Pinpoint the cell where the given text exists, returning its [X, Y] midpoint coordinate. 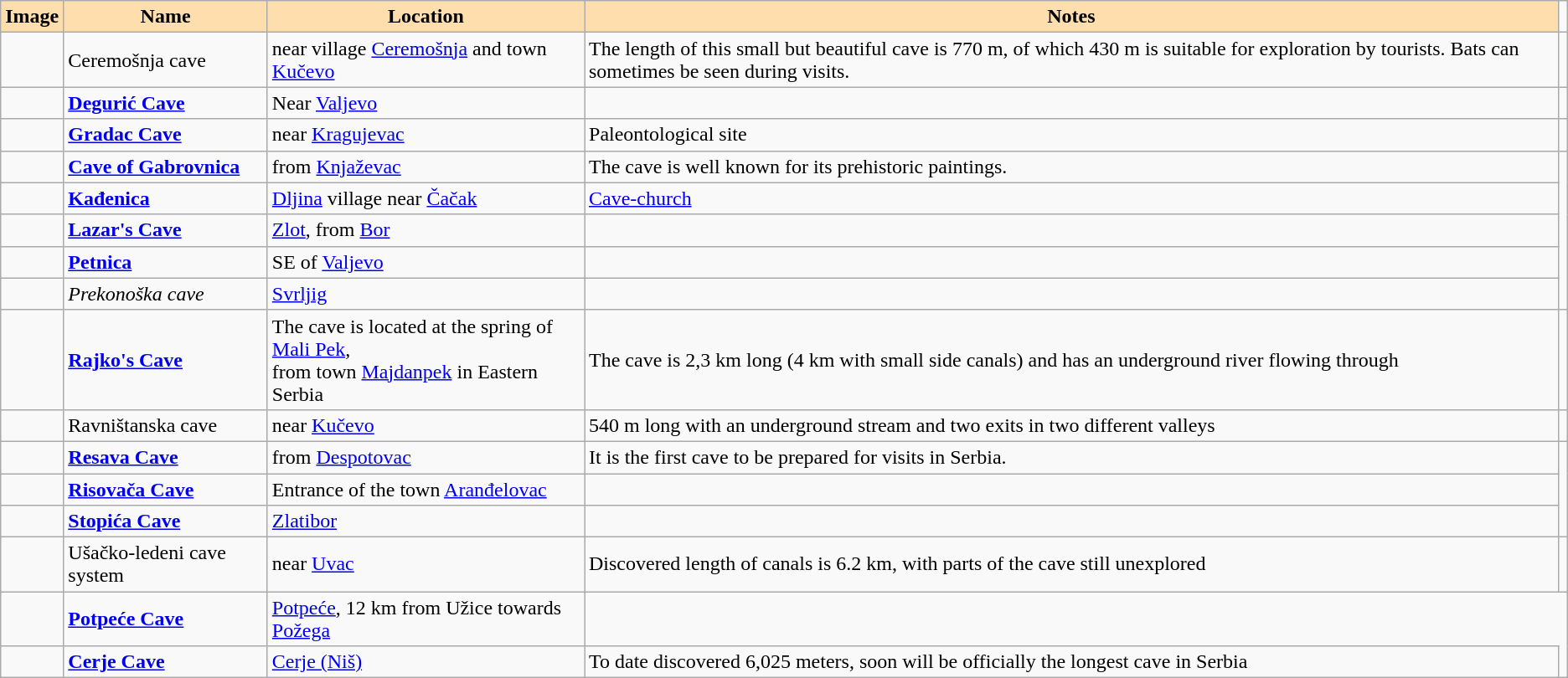
Ravništanska cave [166, 425]
Cerje (Niš) [426, 662]
Risovača Cave [166, 490]
Cave-church [1072, 198]
Paleontological site [1072, 135]
Discovered length of canals is 6.2 km, with parts of the cave still unexplored [1072, 564]
near Uvac [426, 564]
The cave is well known for its prehistoric paintings. [1072, 167]
Ušačko-ledeni cave system [166, 564]
Ceremošnja cave [166, 60]
Kađenica [166, 198]
Stopića Cave [166, 521]
Name [166, 17]
Resava Cave [166, 457]
The cave is 2,3 km long (4 km with small side canals) and has an underground river flowing through [1072, 360]
Near Valjevo [426, 103]
near Kragujevac [426, 135]
SE of Valjevo [426, 262]
from Knjaževac [426, 167]
Location [426, 17]
Zlot, from Bor [426, 230]
Cerje Cave [166, 662]
Degurić Cave [166, 103]
It is the first cave to be prepared for visits in Serbia. [1072, 457]
Svrljig [426, 294]
Petnica [166, 262]
Image [32, 17]
Rajko's Cave [166, 360]
540 m long with an underground stream and two exits in two different valleys [1072, 425]
near Kučevo [426, 425]
Dljina village near Čačak [426, 198]
Notes [1072, 17]
Prekonoška cave [166, 294]
Potpeće, 12 km from Užice towards Požega [426, 619]
To date discovered 6,025 meters, soon will be officially the longest cave in Serbia [1072, 662]
near village Ceremošnja and town Kučevo [426, 60]
Gradac Cave [166, 135]
Zlatibor [426, 521]
The cave is located at the spring of Mali Pek, from town Majdanpek in Eastern Serbia [426, 360]
from Despotovac [426, 457]
Lazar's Cave [166, 230]
Entrance of the town Aranđelovac [426, 490]
Cave of Gabrovnica [166, 167]
Potpeće Cave [166, 619]
